Capture the cell that displays the provided text and extract its (X, Y) central coordinate. 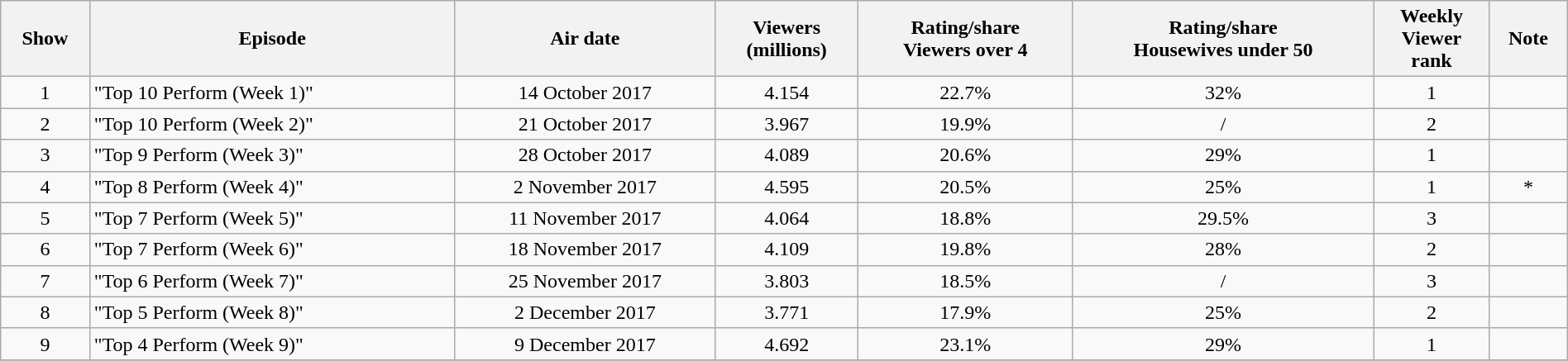
17.9% (966, 312)
3.803 (786, 281)
9 December 2017 (585, 344)
19.8% (966, 249)
Episode (272, 39)
20.6% (966, 155)
3.967 (786, 124)
"Top 4 Perform (Week 9)" (272, 344)
4.109 (786, 249)
23.1% (966, 344)
3.771 (786, 312)
20.5% (966, 187)
18.5% (966, 281)
28% (1224, 249)
14 October 2017 (585, 93)
4.089 (786, 155)
19.9% (966, 124)
11 November 2017 (585, 218)
"Top 10 Perform (Week 2)" (272, 124)
21 October 2017 (585, 124)
4.595 (786, 187)
25 November 2017 (585, 281)
7 (45, 281)
"Top 5 Perform (Week 8)" (272, 312)
4 (45, 187)
4.154 (786, 93)
6 (45, 249)
8 (45, 312)
32% (1224, 93)
29.5% (1224, 218)
28 October 2017 (585, 155)
"Top 7 Perform (Week 5)" (272, 218)
9 (45, 344)
Note (1528, 39)
Show (45, 39)
2 December 2017 (585, 312)
2 November 2017 (585, 187)
WeeklyViewerrank (1431, 39)
22.7% (966, 93)
"Top 6 Perform (Week 7)" (272, 281)
4.064 (786, 218)
"Top 7 Perform (Week 6)" (272, 249)
"Top 8 Perform (Week 4)" (272, 187)
Rating/shareHousewives under 50 (1224, 39)
18.8% (966, 218)
Rating/shareViewers over 4 (966, 39)
"Top 10 Perform (Week 1)" (272, 93)
* (1528, 187)
Viewers(millions) (786, 39)
Air date (585, 39)
4.692 (786, 344)
5 (45, 218)
18 November 2017 (585, 249)
"Top 9 Perform (Week 3)" (272, 155)
